Find where the given text appears and provide that cell's center as [X, Y] coordinate. 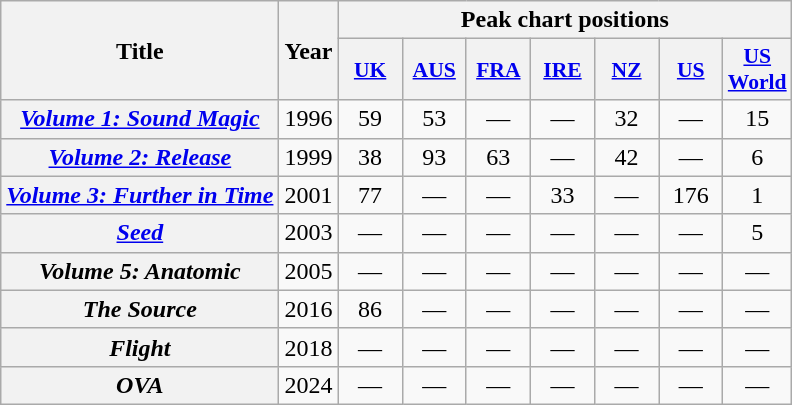
1999 [308, 157]
Peak chart positions [565, 20]
15 [758, 119]
5 [758, 233]
Volume 1: Sound Magic [140, 119]
38 [370, 157]
FRA [498, 70]
77 [370, 195]
UK [370, 70]
59 [370, 119]
53 [434, 119]
6 [758, 157]
Seed [140, 233]
1996 [308, 119]
32 [627, 119]
2016 [308, 309]
93 [434, 157]
The Source [140, 309]
Volume 5: Anatomic [140, 271]
IRE [562, 70]
US [691, 70]
Volume 3: Further in Time [140, 195]
86 [370, 309]
1 [758, 195]
AUS [434, 70]
2018 [308, 347]
2001 [308, 195]
2005 [308, 271]
2024 [308, 385]
2003 [308, 233]
33 [562, 195]
176 [691, 195]
NZ [627, 70]
OVA [140, 385]
Title [140, 50]
Year [308, 50]
Volume 2: Release [140, 157]
63 [498, 157]
Flight [140, 347]
42 [627, 157]
USWorld [758, 70]
